Output the [X, Y] coordinate of the center of the cell containing the given text.  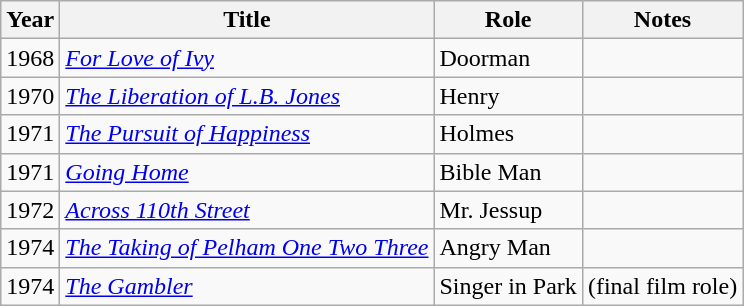
For Love of Ivy [247, 58]
Role [508, 20]
Going Home [247, 172]
1968 [30, 58]
The Gambler [247, 286]
Singer in Park [508, 286]
Across 110th Street [247, 210]
1972 [30, 210]
The Taking of Pelham One Two Three [247, 248]
Henry [508, 96]
Title [247, 20]
The Liberation of L.B. Jones [247, 96]
1970 [30, 96]
Doorman [508, 58]
Angry Man [508, 248]
Bible Man [508, 172]
Holmes [508, 134]
Notes [662, 20]
Year [30, 20]
Mr. Jessup [508, 210]
(final film role) [662, 286]
The Pursuit of Happiness [247, 134]
